Search for the cell housing the specified text and yield its (X, Y) center coordinate. 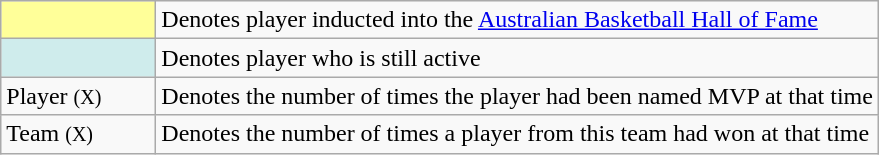
Denotes the number of times the player had been named MVP at that time (518, 96)
Player (X) (78, 96)
Denotes the number of times a player from this team had won at that time (518, 134)
Denotes player inducted into the Australian Basketball Hall of Fame (518, 20)
Denotes player who is still active (518, 58)
Team (X) (78, 134)
